Search for the cell housing the specified text and yield its [x, y] center coordinate. 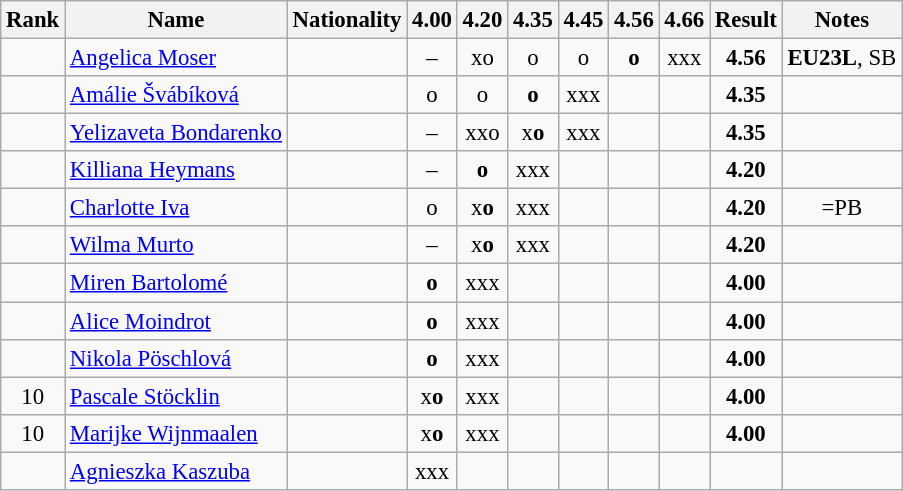
Angelica Moser [176, 58]
4.66 [684, 20]
Charlotte Iva [176, 208]
Agnieszka Kaszuba [176, 471]
Notes [842, 20]
Alice Moindrot [176, 321]
xxo [482, 133]
Name [176, 20]
Yelizaveta Bondarenko [176, 133]
Wilma Murto [176, 245]
Marijke Wijnmaalen [176, 433]
Amálie Švábíková [176, 95]
EU23L, SB [842, 58]
Nationality [346, 20]
Result [746, 20]
Pascale Stöcklin [176, 396]
Rank [33, 20]
Miren Bartolomé [176, 283]
=PB [842, 208]
4.45 [583, 20]
Nikola Pöschlová [176, 358]
Killiana Heymans [176, 170]
